Locate the cell with the specified text and output its (x, y) center coordinate. 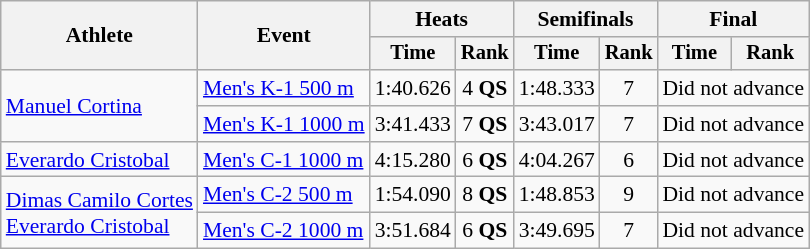
Athlete (100, 36)
3:49.695 (557, 231)
1:54.090 (413, 195)
4:15.280 (413, 160)
3:41.433 (413, 124)
4 QS (485, 88)
Everardo Cristobal (100, 160)
Dimas Camilo CortesEverardo Cristobal (100, 212)
Men's C-2 1000 m (284, 231)
Men's K-1 1000 m (284, 124)
Event (284, 36)
1:48.853 (557, 195)
Semifinals (586, 19)
Men's K-1 500 m (284, 88)
7 QS (485, 124)
Men's C-1 1000 m (284, 160)
3:43.017 (557, 124)
1:48.333 (557, 88)
Final (733, 19)
6 (629, 160)
8 QS (485, 195)
Heats (442, 19)
4:04.267 (557, 160)
3:51.684 (413, 231)
9 (629, 195)
1:40.626 (413, 88)
Manuel Cortina (100, 106)
Men's C-2 500 m (284, 195)
